Return [X, Y] of the center of cell containing provided text 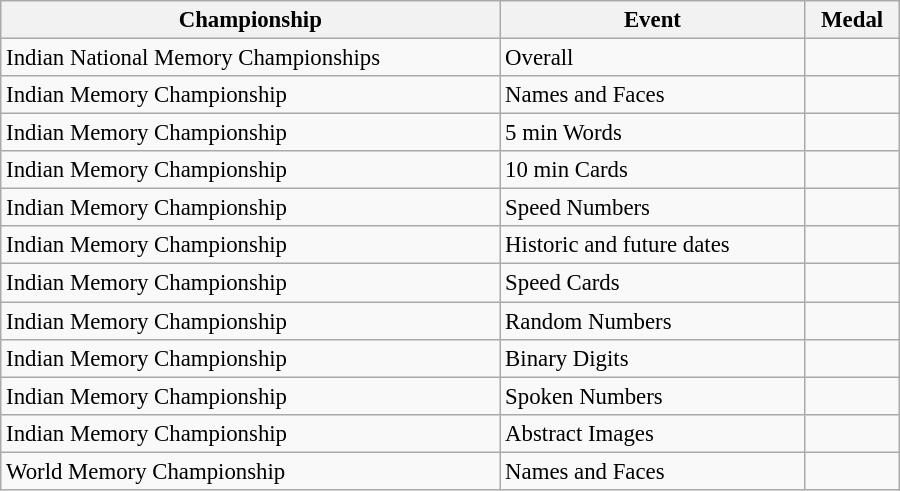
Overall [652, 58]
Championship [250, 20]
Historic and future dates [652, 245]
Speed Cards [652, 283]
10 min Cards [652, 170]
Abstract Images [652, 433]
Spoken Numbers [652, 396]
Speed Numbers [652, 208]
Binary Digits [652, 358]
World Memory Championship [250, 471]
Indian National Memory Championships [250, 58]
Event [652, 20]
Medal [852, 20]
5 min Words [652, 133]
Random Numbers [652, 321]
